Find where the given text appears and provide that cell's center as (X, Y) coordinate. 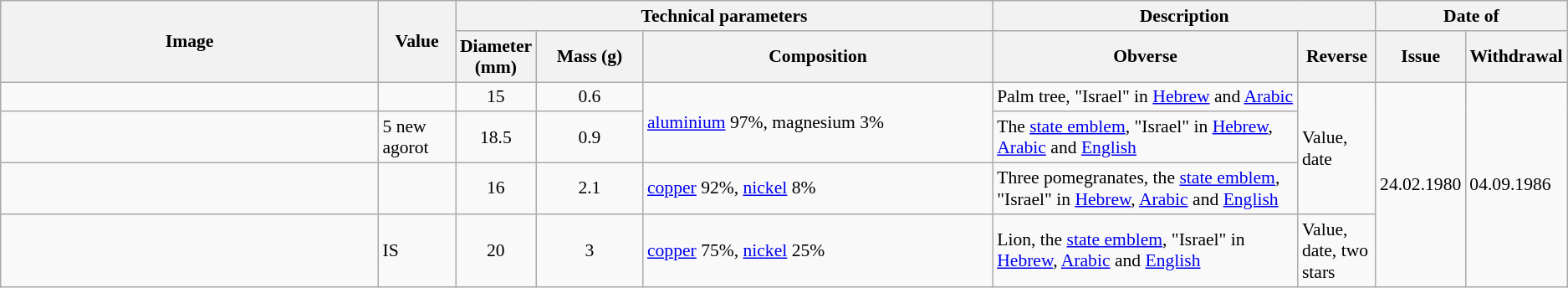
04.09.1986 (1515, 184)
Lion, the state emblem, "Israel" in Hebrew, Arabic and English (1146, 251)
Issue (1420, 57)
Value, date (1336, 148)
copper 75%, nickel 25% (818, 251)
24.02.1980 (1420, 184)
5 new agorot (416, 137)
Technical parameters (724, 16)
copper 92%, nickel 8% (818, 189)
aluminium 97%, magnesium 3% (818, 122)
Reverse (1336, 57)
Diameter (mm) (496, 57)
Date of (1472, 16)
20 (496, 251)
18.5 (496, 137)
15 (496, 97)
Description (1184, 16)
2.1 (590, 189)
The state emblem, "Israel" in Hebrew, Arabic and English (1146, 137)
3 (590, 251)
Withdrawal (1515, 57)
Value (416, 42)
0.9 (590, 137)
Palm tree, "Israel" in Hebrew and Arabic (1146, 97)
Obverse (1146, 57)
Composition (818, 57)
Three pomegranates, the state emblem, "Israel" in Hebrew, Arabic and English (1146, 189)
Mass (g) (590, 57)
0.6 (590, 97)
Value, date, two stars (1336, 251)
Image (190, 42)
IS (416, 251)
16 (496, 189)
